Output the [x, y] coordinate of the center of the cell containing the given text.  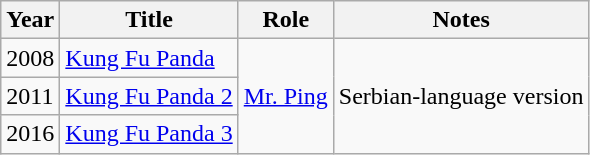
2011 [30, 96]
Notes [461, 20]
Mr. Ping [286, 96]
Kung Fu Panda 3 [149, 134]
Kung Fu Panda [149, 58]
Role [286, 20]
Title [149, 20]
2008 [30, 58]
Serbian-language version [461, 96]
Year [30, 20]
Kung Fu Panda 2 [149, 96]
2016 [30, 134]
